Determine the [x, y] coordinate at the center of the cell enclosing the given text.  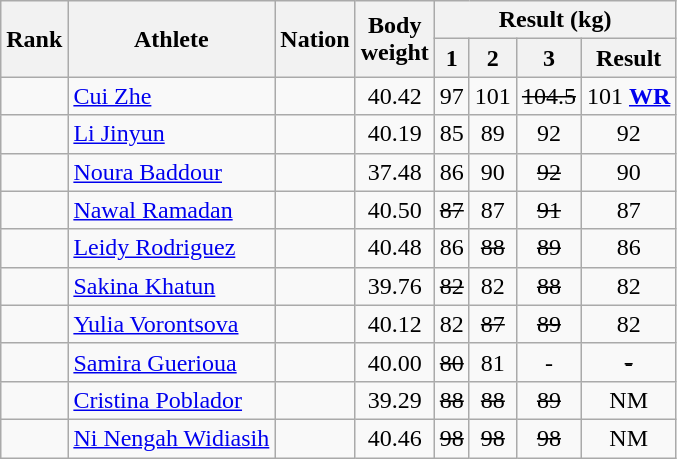
Yulia Vorontsova [172, 324]
81 [492, 362]
39.29 [394, 400]
85 [452, 134]
Nawal Ramadan [172, 210]
Leidy Rodriguez [172, 248]
101 [492, 96]
80 [452, 362]
101 WR [628, 96]
3 [548, 58]
40.12 [394, 324]
2 [492, 58]
Samira Guerioua [172, 362]
1 [452, 58]
37.48 [394, 172]
104.5 [548, 96]
Result (kg) [555, 20]
97 [452, 96]
Athlete [172, 39]
39.76 [394, 286]
Rank [34, 39]
40.00 [394, 362]
Noura Baddour [172, 172]
40.46 [394, 438]
Ni Nengah Widiasih [172, 438]
Cristina Poblador [172, 400]
Result [628, 58]
91 [548, 210]
Nation [315, 39]
Bodyweight [394, 39]
40.48 [394, 248]
40.19 [394, 134]
Sakina Khatun [172, 286]
Li Jinyun [172, 134]
40.42 [394, 96]
Cui Zhe [172, 96]
40.50 [394, 210]
